Identify which cell holds the provided text, then report its (X, Y) central coordinate. 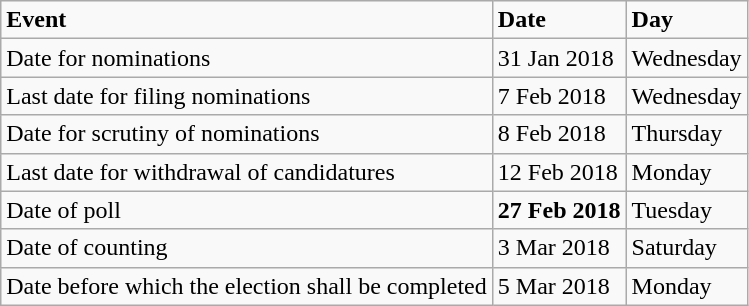
Date for scrutiny of nominations (247, 134)
Date before which the election shall be completed (247, 286)
Date of counting (247, 248)
Last date for withdrawal of candidatures (247, 172)
Last date for filing nominations (247, 96)
5 Mar 2018 (559, 286)
Saturday (686, 248)
Tuesday (686, 210)
Date of poll (247, 210)
8 Feb 2018 (559, 134)
Event (247, 20)
Date (559, 20)
Day (686, 20)
31 Jan 2018 (559, 58)
12 Feb 2018 (559, 172)
3 Mar 2018 (559, 248)
Date for nominations (247, 58)
7 Feb 2018 (559, 96)
27 Feb 2018 (559, 210)
Thursday (686, 134)
